Detect which cell encompasses the target text, then output its [X, Y] center coordinate. 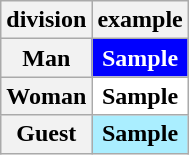
Woman [46, 96]
Man [46, 58]
example [140, 20]
division [46, 20]
Guest [46, 134]
